Find where the given text appears and provide that cell's center as (x, y) coordinate. 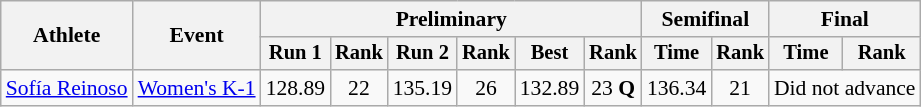
Sofía Reinoso (67, 88)
Event (197, 36)
Final (845, 19)
Run 1 (296, 54)
Athlete (67, 36)
Run 2 (422, 54)
Preliminary (452, 19)
26 (486, 88)
Did not advance (845, 88)
21 (740, 88)
136.34 (676, 88)
22 (359, 88)
Women's K-1 (197, 88)
128.89 (296, 88)
Best (550, 54)
135.19 (422, 88)
132.89 (550, 88)
23 Q (613, 88)
Semifinal (706, 19)
